Determine the [X, Y] coordinate at the center of the cell enclosing the given text.  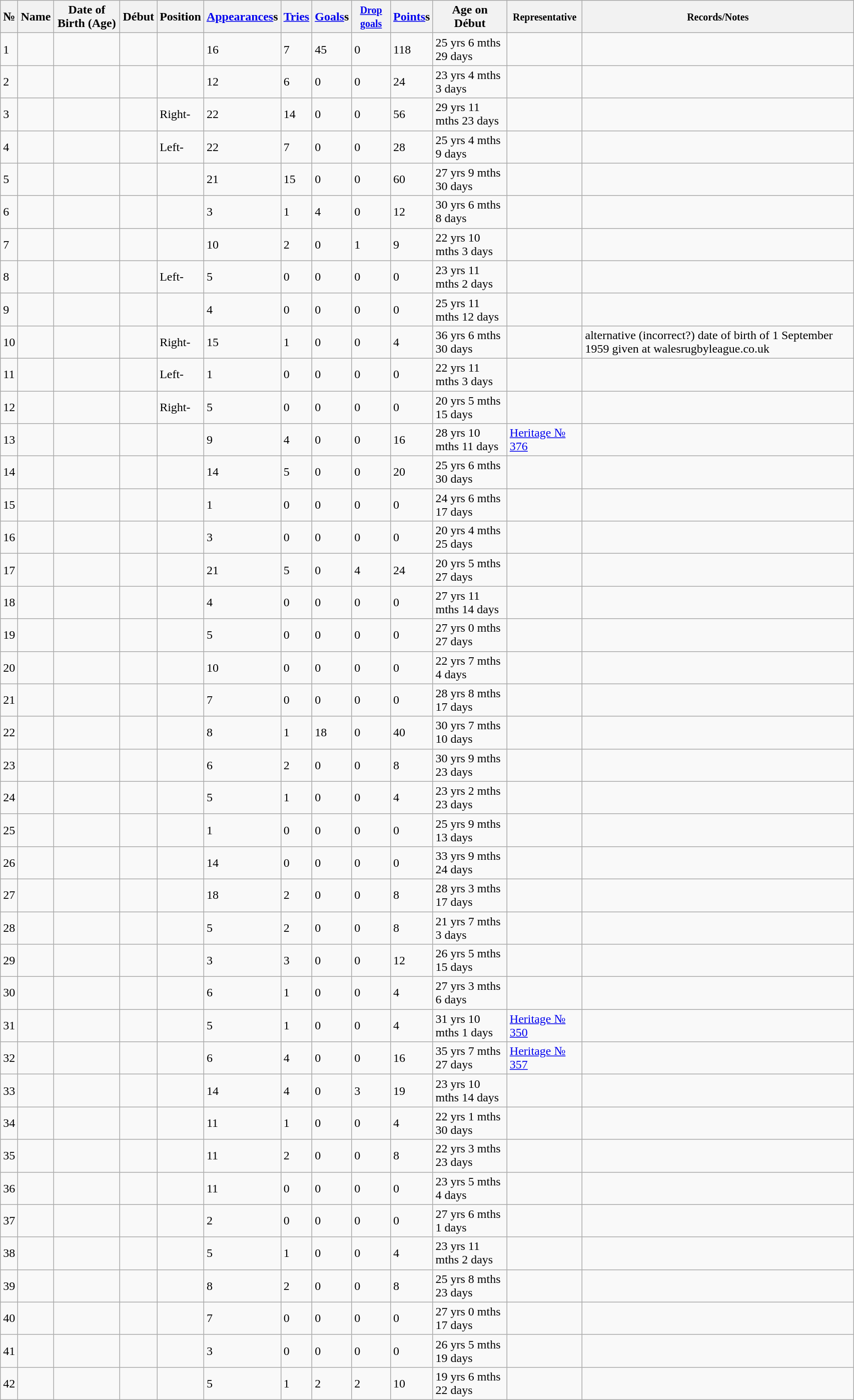
36 yrs 6 mths 30 days [470, 342]
31 yrs 10 mths 1 days [470, 1025]
30 yrs 6 mths 8 days [470, 212]
39 [9, 1285]
26 [9, 862]
25 yrs 11 mths 12 days [470, 309]
Representative [544, 17]
25 yrs 8 mths 23 days [470, 1285]
36 [9, 1188]
22 yrs 7 mths 4 days [470, 667]
118 [412, 49]
Records/Notes [718, 17]
Heritage № 376 [544, 440]
38 [9, 1253]
22 yrs 10 mths 3 days [470, 244]
Pointss [412, 17]
№ [9, 17]
28 yrs 10 mths 11 days [470, 440]
27 yrs 0 mths 17 days [470, 1318]
Heritage № 350 [544, 1025]
20 yrs 4 mths 25 days [470, 537]
33 yrs 9 mths 24 days [470, 862]
25 yrs 4 mths 9 days [470, 147]
26 yrs 5 mths 15 days [470, 960]
45 [332, 49]
25 yrs 6 mths 30 days [470, 472]
27 yrs 11 mths 14 days [470, 602]
34 [9, 1123]
42 [9, 1383]
25 [9, 830]
23 yrs 4 mths 3 days [470, 82]
Drop goals [371, 17]
56 [412, 114]
Date of Birth (Age) [87, 17]
17 [9, 570]
13 [9, 440]
20 yrs 5 mths 15 days [470, 407]
26 yrs 5 mths 19 days [470, 1350]
Position [181, 17]
23 yrs 10 mths 14 days [470, 1090]
28 yrs 8 mths 17 days [470, 700]
27 yrs 3 mths 6 days [470, 993]
35 [9, 1155]
28 yrs 3 mths 17 days [470, 895]
32 [9, 1058]
21 yrs 7 mths 3 days [470, 927]
19 yrs 6 mths 22 days [470, 1383]
Name [36, 17]
27 yrs 6 mths 1 days [470, 1220]
27 yrs 0 mths 27 days [470, 635]
24 yrs 6 mths 17 days [470, 505]
30 [9, 993]
60 [412, 179]
Heritage № 357 [544, 1058]
29 [9, 960]
33 [9, 1090]
Appearancess [242, 17]
Tries [296, 17]
alternative (incorrect?) date of birth of 1 September 1959 given at walesrugbyleague.co.uk [718, 342]
31 [9, 1025]
35 yrs 7 mths 27 days [470, 1058]
25 yrs 6 mths 29 days [470, 49]
30 yrs 9 mths 23 days [470, 765]
25 yrs 9 mths 13 days [470, 830]
23 yrs 5 mths 4 days [470, 1188]
Goalss [332, 17]
27 [9, 895]
23 [9, 765]
22 yrs 1 mths 30 days [470, 1123]
29 yrs 11 mths 23 days [470, 114]
30 yrs 7 mths 10 days [470, 732]
22 yrs 11 mths 3 days [470, 374]
20 yrs 5 mths 27 days [470, 570]
27 yrs 9 mths 30 days [470, 179]
41 [9, 1350]
23 yrs 2 mths 23 days [470, 797]
22 yrs 3 mths 23 days [470, 1155]
Début [139, 17]
Age on Début [470, 17]
37 [9, 1220]
